Return the (x, y) coordinate for the center point of the cell that contains the specified text.  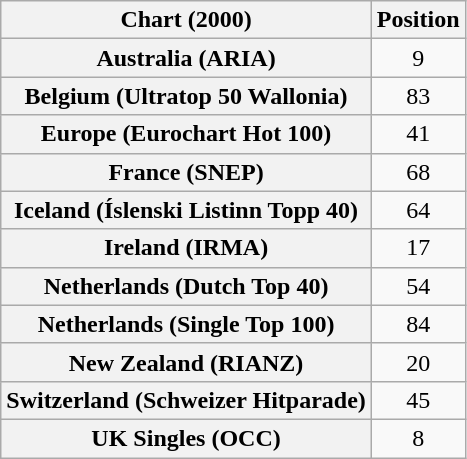
83 (418, 96)
20 (418, 362)
84 (418, 324)
64 (418, 210)
9 (418, 58)
New Zealand (RIANZ) (186, 362)
Chart (2000) (186, 20)
France (SNEP) (186, 172)
Iceland (Íslenski Listinn Topp 40) (186, 210)
Ireland (IRMA) (186, 248)
45 (418, 400)
Netherlands (Single Top 100) (186, 324)
UK Singles (OCC) (186, 438)
Australia (ARIA) (186, 58)
41 (418, 134)
68 (418, 172)
Europe (Eurochart Hot 100) (186, 134)
17 (418, 248)
8 (418, 438)
Switzerland (Schweizer Hitparade) (186, 400)
Netherlands (Dutch Top 40) (186, 286)
54 (418, 286)
Position (418, 20)
Belgium (Ultratop 50 Wallonia) (186, 96)
